Identify which cell holds the provided text, then report its [X, Y] central coordinate. 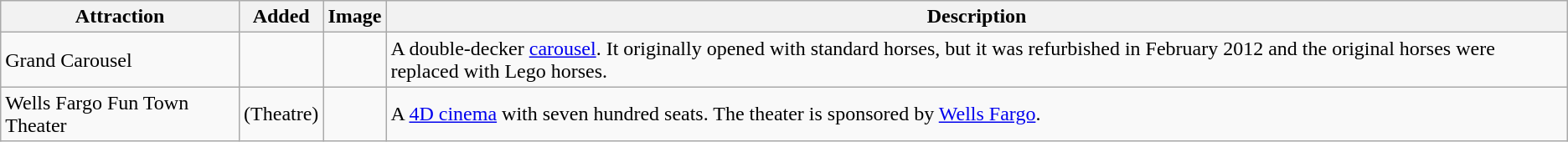
Grand Carousel [121, 60]
(Theatre) [281, 114]
Attraction [121, 17]
Added [281, 17]
Wells Fargo Fun Town Theater [121, 114]
A 4D cinema with seven hundred seats. The theater is sponsored by Wells Fargo. [977, 114]
Description [977, 17]
Image [355, 17]
